Pinpoint the cell where the given text exists, returning its (X, Y) midpoint coordinate. 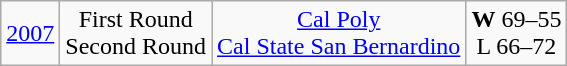
First RoundSecond Round (136, 34)
W 69–55L 66–72 (516, 34)
2007 (30, 34)
Cal PolyCal State San Bernardino (339, 34)
